Return (x, y) of the center of cell containing provided text 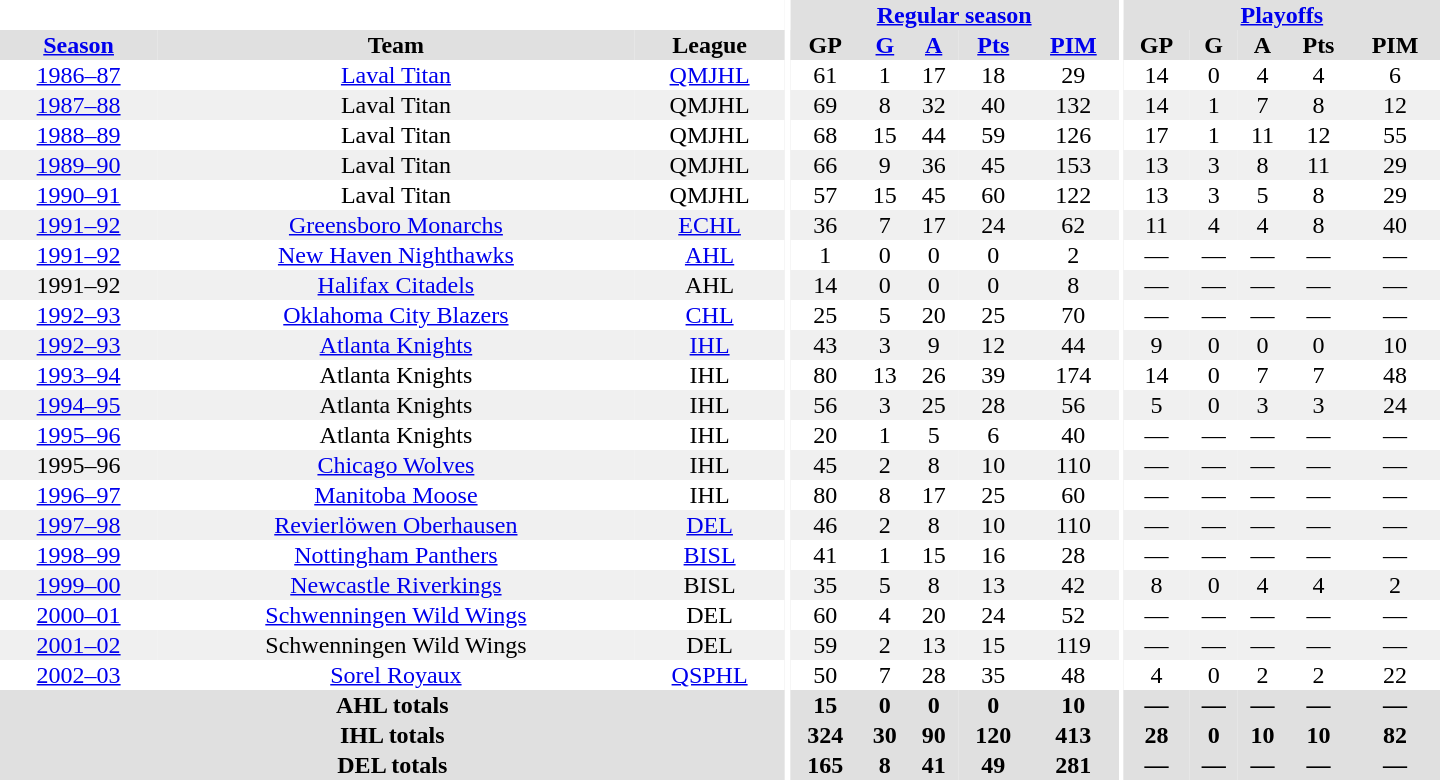
DEL totals (392, 765)
2000–01 (78, 615)
AHL totals (392, 705)
1999–00 (78, 585)
32 (934, 105)
132 (1074, 105)
66 (825, 165)
CHL (710, 315)
League (710, 45)
Playoffs (1282, 15)
18 (993, 75)
2002–03 (78, 675)
16 (993, 555)
New Haven Nighthawks (396, 255)
2001–02 (78, 645)
Team (396, 45)
Manitoba Moose (396, 495)
22 (1395, 675)
1989–90 (78, 165)
43 (825, 345)
153 (1074, 165)
52 (1074, 615)
122 (1074, 195)
Revierlöwen Oberhausen (396, 525)
1997–98 (78, 525)
413 (1074, 735)
39 (993, 375)
QSPHL (710, 675)
55 (1395, 135)
120 (993, 735)
Regular season (954, 15)
119 (1074, 645)
Oklahoma City Blazers (396, 315)
281 (1074, 765)
50 (825, 675)
Chicago Wolves (396, 465)
126 (1074, 135)
IHL totals (392, 735)
Halifax Citadels (396, 285)
82 (1395, 735)
1993–94 (78, 375)
30 (884, 735)
46 (825, 525)
1987–88 (78, 105)
57 (825, 195)
49 (993, 765)
42 (1074, 585)
324 (825, 735)
Nottingham Panthers (396, 555)
26 (934, 375)
1986–87 (78, 75)
68 (825, 135)
90 (934, 735)
1994–95 (78, 405)
1996–97 (78, 495)
70 (1074, 315)
62 (1074, 225)
Newcastle Riverkings (396, 585)
69 (825, 105)
174 (1074, 375)
165 (825, 765)
1988–89 (78, 135)
ECHL (710, 225)
61 (825, 75)
Greensboro Monarchs (396, 225)
Sorel Royaux (396, 675)
Season (78, 45)
1990–91 (78, 195)
1998–99 (78, 555)
